Find where the given text appears and provide that cell's center as (X, Y) coordinate. 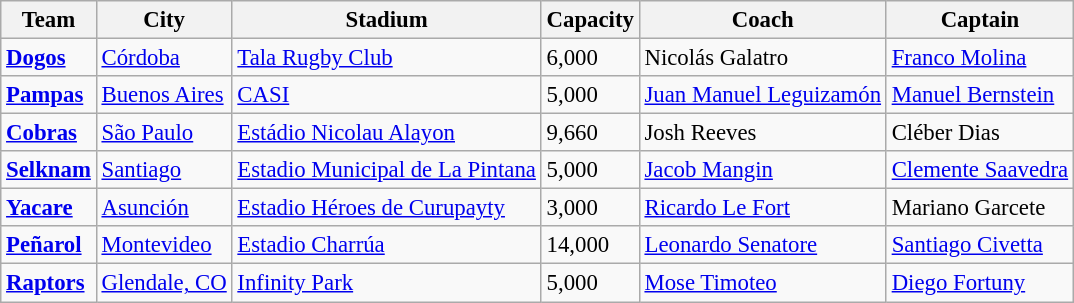
Ricardo Le Fort (762, 208)
Pampas (48, 95)
6,000 (590, 58)
Nicolás Galatro (762, 58)
Glendale, CO (164, 283)
Captain (980, 20)
Dogos (48, 58)
Team (48, 20)
Santiago (164, 170)
Diego Fortuny (980, 283)
Franco Molina (980, 58)
Estádio Nicolau Alayon (386, 133)
Peñarol (48, 245)
Juan Manuel Leguizamón (762, 95)
Stadium (386, 20)
Clemente Saavedra (980, 170)
3,000 (590, 208)
Estadio Charrúa (386, 245)
CASI (386, 95)
Jacob Mangin (762, 170)
Yacare (48, 208)
9,660 (590, 133)
Tala Rugby Club (386, 58)
Cléber Dias (980, 133)
Selknam (48, 170)
Coach (762, 20)
Córdoba (164, 58)
Leonardo Senatore (762, 245)
14,000 (590, 245)
Capacity (590, 20)
Cobras (48, 133)
City (164, 20)
Santiago Civetta (980, 245)
Asunción (164, 208)
Josh Reeves (762, 133)
Mariano Garcete (980, 208)
São Paulo (164, 133)
Estadio Municipal de La Pintana (386, 170)
Raptors (48, 283)
Manuel Bernstein (980, 95)
Buenos Aires (164, 95)
Mose Timoteo (762, 283)
Estadio Héroes de Curupayty (386, 208)
Infinity Park (386, 283)
Montevideo (164, 245)
